Return (x, y) of the center of cell containing provided text 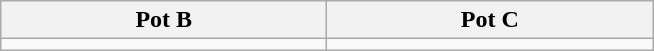
Pot C (490, 20)
Pot B (164, 20)
